Return the [x, y] coordinate for the center point of the cell that contains the specified text.  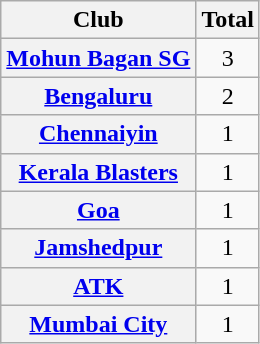
Total [228, 20]
Mohun Bagan SG [98, 58]
Jamshedpur [98, 248]
3 [228, 58]
2 [228, 96]
Bengaluru [98, 96]
Kerala Blasters [98, 172]
ATK [98, 286]
Goa [98, 210]
Club [98, 20]
Mumbai City [98, 324]
Chennaiyin [98, 134]
